Output the [X, Y] coordinate of the center of the cell containing the given text.  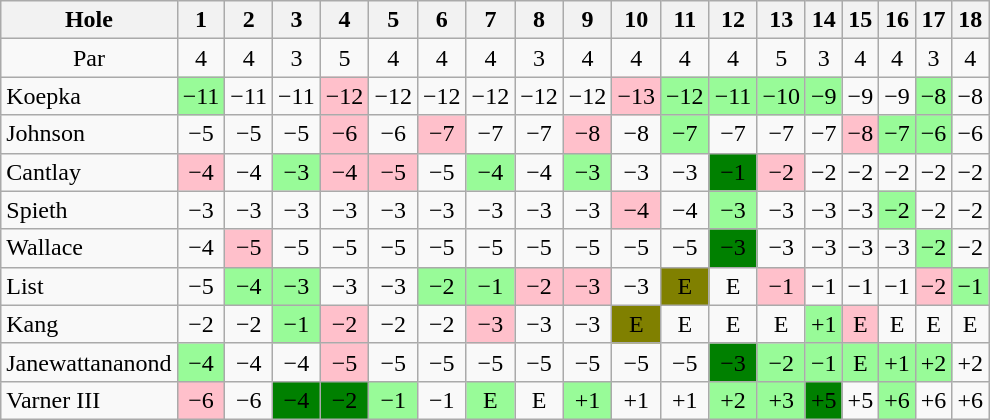
List [89, 286]
Par [89, 58]
Janewattananond [89, 362]
Hole [89, 20]
1 [201, 20]
8 [540, 20]
2 [249, 20]
Kang [89, 324]
6 [442, 20]
−10 [782, 96]
15 [860, 20]
9 [588, 20]
Koepka [89, 96]
Varner III [89, 400]
12 [733, 20]
Spieth [89, 210]
−13 [636, 96]
17 [934, 20]
13 [782, 20]
Johnson [89, 134]
16 [898, 20]
+3 [782, 400]
Cantlay [89, 172]
Wallace [89, 248]
10 [636, 20]
14 [824, 20]
7 [490, 20]
11 [686, 20]
18 [970, 20]
